Provide the (X, Y) coordinate of the cell's center where the given text is located.  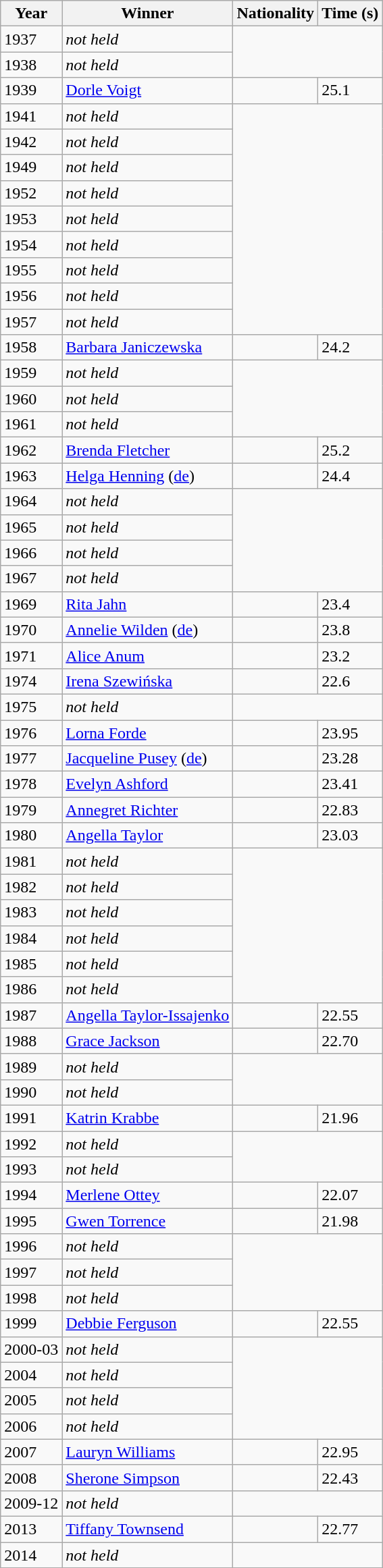
24.4 (350, 476)
1961 (31, 425)
1993 (31, 1170)
1992 (31, 1144)
Gwen Torrence (147, 1221)
1997 (31, 1272)
1969 (31, 604)
1965 (31, 527)
1978 (31, 784)
1991 (31, 1118)
Lauryn Williams (147, 1452)
1942 (31, 142)
1975 (31, 707)
1988 (31, 1041)
1990 (31, 1092)
Annegret Richter (147, 810)
22.43 (350, 1478)
1989 (31, 1066)
1977 (31, 759)
1995 (31, 1221)
22.95 (350, 1452)
1937 (31, 39)
1974 (31, 681)
23.2 (350, 655)
22.07 (350, 1195)
Nationality (276, 13)
1956 (31, 296)
Debbie Ferguson (147, 1324)
Irena Szewińska (147, 681)
23.95 (350, 732)
2005 (31, 1401)
1962 (31, 450)
1985 (31, 964)
Rita Jahn (147, 604)
25.2 (350, 450)
1952 (31, 193)
1960 (31, 399)
Winner (147, 13)
1966 (31, 553)
1971 (31, 655)
1949 (31, 167)
Dorle Voigt (147, 90)
1986 (31, 990)
22.70 (350, 1041)
1979 (31, 810)
1998 (31, 1298)
Angella Taylor (147, 836)
21.96 (350, 1118)
2009-12 (31, 1503)
1982 (31, 887)
Alice Anum (147, 655)
Time (s) (350, 13)
Annelie Wilden (de) (147, 630)
1976 (31, 732)
1981 (31, 861)
1994 (31, 1195)
1959 (31, 373)
Brenda Fletcher (147, 450)
1939 (31, 90)
22.6 (350, 681)
Barbara Janiczewska (147, 348)
22.77 (350, 1529)
22.83 (350, 810)
23.8 (350, 630)
Evelyn Ashford (147, 784)
1953 (31, 219)
2014 (31, 1555)
24.2 (350, 348)
2013 (31, 1529)
Jacqueline Pusey (de) (147, 759)
1984 (31, 938)
2000-03 (31, 1349)
1955 (31, 270)
Angella Taylor-Issajenko (147, 1015)
Lorna Forde (147, 732)
Merlene Ottey (147, 1195)
Katrin Krabbe (147, 1118)
23.4 (350, 604)
Tiffany Townsend (147, 1529)
1967 (31, 578)
2006 (31, 1426)
2008 (31, 1478)
23.41 (350, 784)
1941 (31, 116)
23.28 (350, 759)
1938 (31, 65)
Helga Henning (de) (147, 476)
1996 (31, 1247)
Sherone Simpson (147, 1478)
1964 (31, 502)
Year (31, 13)
1983 (31, 913)
2007 (31, 1452)
1954 (31, 244)
23.03 (350, 836)
1980 (31, 836)
25.1 (350, 90)
Grace Jackson (147, 1041)
1987 (31, 1015)
1970 (31, 630)
2004 (31, 1375)
1957 (31, 322)
21.98 (350, 1221)
1963 (31, 476)
1958 (31, 348)
1999 (31, 1324)
